Determine the (X, Y) coordinate at the center of the cell enclosing the given text.  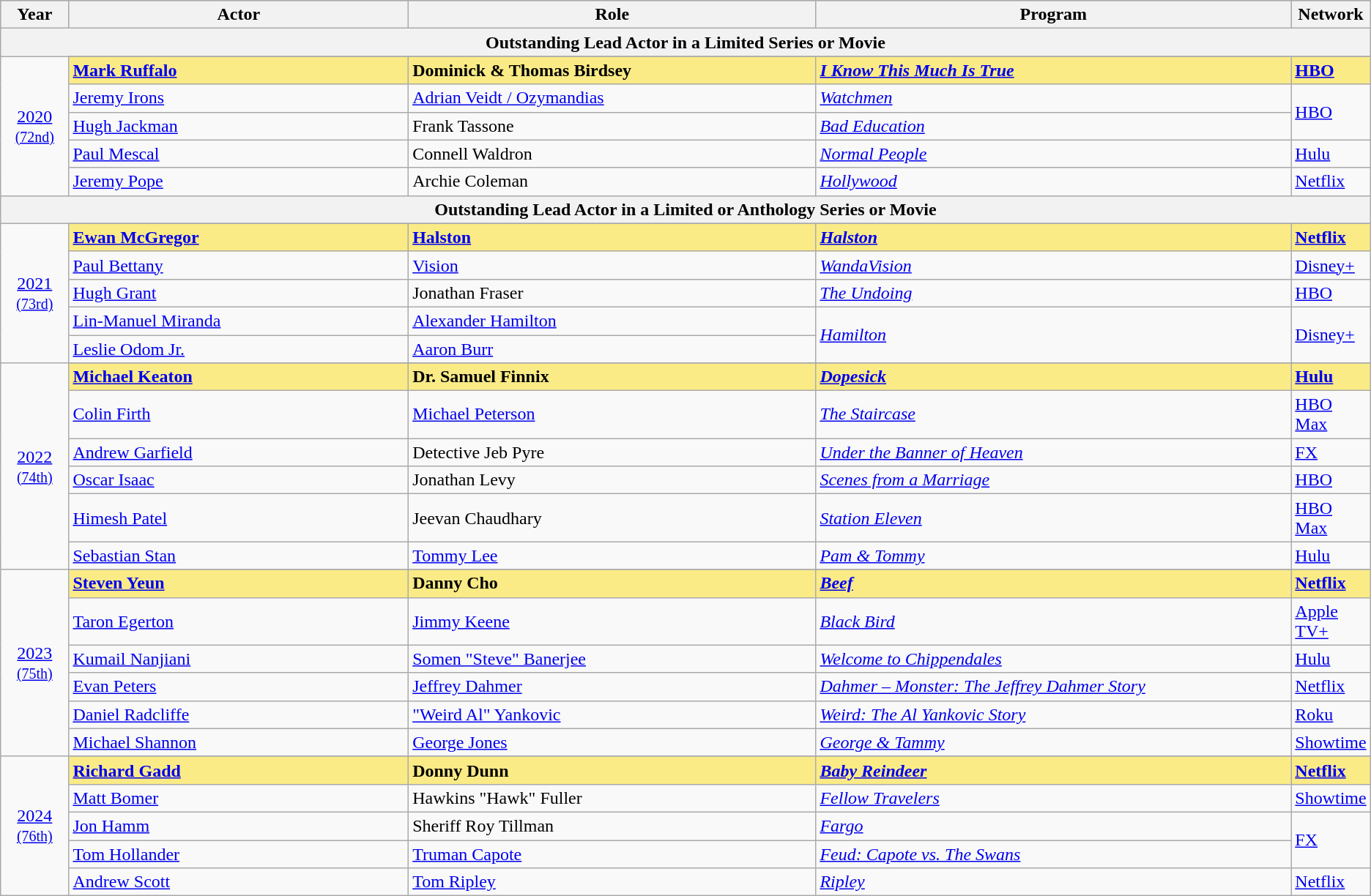
Leslie Odom Jr. (239, 349)
Tom Hollander (239, 854)
2022(74th) (35, 466)
Black Bird (1053, 621)
Dominick & Thomas Birdsey (612, 70)
Richard Gadd (239, 770)
Feud: Capote vs. The Swans (1053, 854)
2021(73rd) (35, 293)
Paul Mescal (239, 154)
Watchmen (1053, 98)
Connell Waldron (612, 154)
Jeffrey Dahmer (612, 687)
Mark Ruffalo (239, 70)
Dopesick (1053, 377)
Jeremy Pope (239, 182)
2023(75th) (35, 663)
Dahmer – Monster: The Jeffrey Dahmer Story (1053, 687)
Weird: The Al Yankovic Story (1053, 714)
Jeevan Chaudhary (612, 518)
Michael Shannon (239, 742)
WandaVision (1053, 265)
Baby Reindeer (1053, 770)
2020(72nd) (35, 126)
Scenes from a Marriage (1053, 480)
George & Tammy (1053, 742)
Jon Hamm (239, 826)
Hamilton (1053, 335)
Danny Cho (612, 583)
Himesh Patel (239, 518)
Truman Capote (612, 854)
George Jones (612, 742)
Ripley (1053, 882)
Archie Coleman (612, 182)
Aaron Burr (612, 349)
Detective Jeb Pyre (612, 452)
Jimmy Keene (612, 621)
Outstanding Lead Actor in a Limited Series or Movie (685, 42)
Andrew Scott (239, 882)
Fargo (1053, 826)
Tom Ripley (612, 882)
Dr. Samuel Finnix (612, 377)
Under the Banner of Heaven (1053, 452)
I Know This Much Is True (1053, 70)
Network (1331, 15)
Beef (1053, 583)
Jonathan Levy (612, 480)
Hollywood (1053, 182)
Andrew Garfield (239, 452)
Daniel Radcliffe (239, 714)
Michael Keaton (239, 377)
Role (612, 15)
Program (1053, 15)
Vision (612, 265)
Sebastian Stan (239, 556)
Evan Peters (239, 687)
Fellow Travelers (1053, 798)
Adrian Veidt / Ozymandias (612, 98)
Station Eleven (1053, 518)
Frank Tassone (612, 126)
Hugh Grant (239, 293)
Jeremy Irons (239, 98)
Pam & Tommy (1053, 556)
Year (35, 15)
Alexander Hamilton (612, 321)
Welcome to Chippendales (1053, 659)
Apple TV+ (1331, 621)
Matt Bomer (239, 798)
The Undoing (1053, 293)
Lin-Manuel Miranda (239, 321)
"Weird Al" Yankovic (612, 714)
Actor (239, 15)
Hugh Jackman (239, 126)
Donny Dunn (612, 770)
Steven Yeun (239, 583)
Jonathan Fraser (612, 293)
Colin Firth (239, 414)
The Staircase (1053, 414)
Ewan McGregor (239, 237)
Somen "Steve" Banerjee (612, 659)
Michael Peterson (612, 414)
2024(76th) (35, 826)
Tommy Lee (612, 556)
Sheriff Roy Tillman (612, 826)
Normal People (1053, 154)
Roku (1331, 714)
Taron Egerton (239, 621)
Paul Bettany (239, 265)
Outstanding Lead Actor in a Limited or Anthology Series or Movie (685, 209)
Bad Education (1053, 126)
Hawkins "Hawk" Fuller (612, 798)
Kumail Nanjiani (239, 659)
Oscar Isaac (239, 480)
